Identify which cell holds the provided text, then report its [x, y] central coordinate. 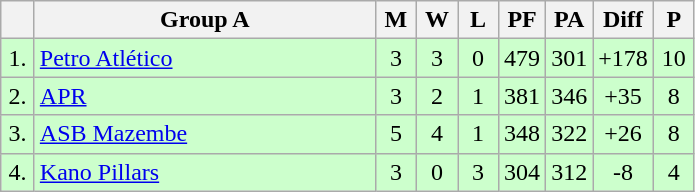
W [436, 20]
Kano Pillars [204, 172]
2. [18, 96]
1. [18, 58]
APR [204, 96]
301 [570, 58]
Diff [624, 20]
+35 [624, 96]
5 [396, 134]
+26 [624, 134]
ASB Mazembe [204, 134]
Petro Atlético [204, 58]
M [396, 20]
381 [522, 96]
312 [570, 172]
-8 [624, 172]
PF [522, 20]
4. [18, 172]
+178 [624, 58]
346 [570, 96]
479 [522, 58]
2 [436, 96]
L [478, 20]
P [674, 20]
Group A [204, 20]
3. [18, 134]
322 [570, 134]
304 [522, 172]
PA [570, 20]
348 [522, 134]
10 [674, 58]
